Search for the cell housing the specified text and yield its [X, Y] center coordinate. 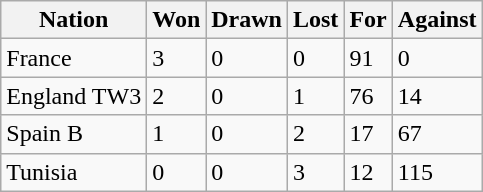
Tunisia [74, 172]
12 [368, 172]
England TW3 [74, 96]
76 [368, 96]
115 [437, 172]
Drawn [247, 20]
Against [437, 20]
17 [368, 134]
Spain B [74, 134]
Nation [74, 20]
91 [368, 58]
14 [437, 96]
France [74, 58]
For [368, 20]
Lost [315, 20]
Won [176, 20]
67 [437, 134]
